Provide the (X, Y) coordinate of the cell's center where the given text is located.  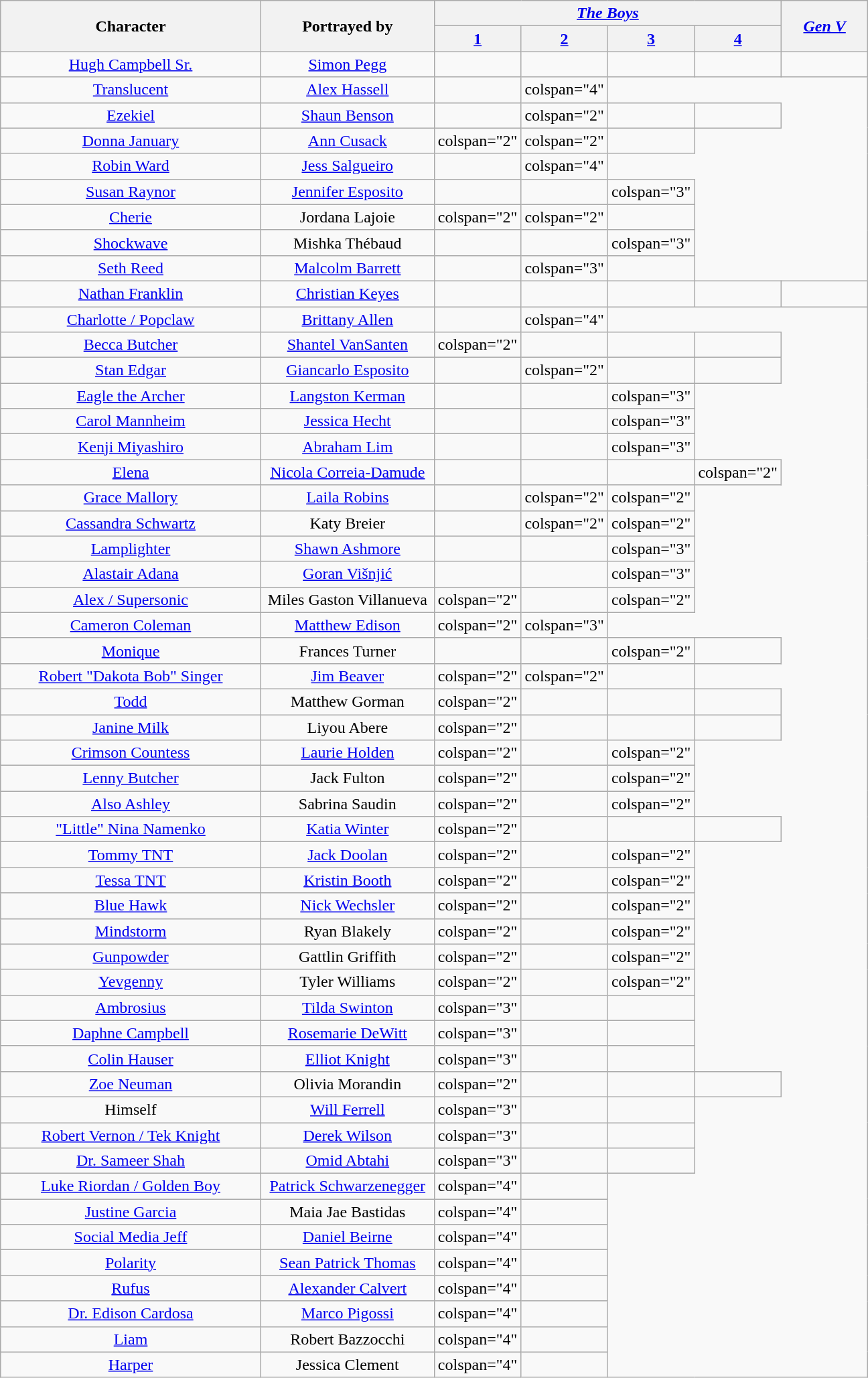
Janine Milk (131, 727)
Nick Wechsler (347, 906)
Frances Turner (347, 650)
Jennifer Esposito (347, 192)
Katia Winter (347, 829)
Monique (131, 650)
Simon Pegg (347, 64)
Harper (131, 1365)
Jessica Hecht (347, 421)
Lamplighter (131, 549)
Liyou Abere (347, 727)
Tommy TNT (131, 855)
4 (738, 39)
Cameron Coleman (131, 625)
Jessica Clement (347, 1365)
Donna January (131, 141)
Liam (131, 1339)
The Boys (607, 13)
Jim Beaver (347, 676)
"Little" Nina Namenko (131, 829)
Olivia Morandin (347, 1084)
Daniel Beirne (347, 1237)
Blue Hawk (131, 906)
Colin Hauser (131, 1058)
Susan Raynor (131, 192)
Portrayed by (347, 26)
Will Ferrell (347, 1109)
Yevgenny (131, 982)
Grace Mallory (131, 498)
Lenny Butcher (131, 778)
Daphne Campbell (131, 1033)
Shawn Ashmore (347, 549)
Polarity (131, 1263)
Jack Fulton (347, 778)
Shaun Benson (347, 115)
Elliot Knight (347, 1058)
1 (478, 39)
Also Ashley (131, 804)
Luke Riordan / Golden Boy (131, 1186)
Tilda Swinton (347, 1008)
Social Media Jeff (131, 1237)
Omid Abtahi (347, 1161)
Laurie Holden (347, 753)
Sabrina Saudin (347, 804)
2 (565, 39)
Ezekiel (131, 115)
Matthew Edison (347, 625)
Elena (131, 472)
Langston Kerman (347, 396)
Maia Jae Bastidas (347, 1212)
Robert "Dakota Bob" Singer (131, 676)
Tessa TNT (131, 880)
Rufus (131, 1288)
Ambrosius (131, 1008)
Alexander Calvert (347, 1288)
Matthew Gorman (347, 701)
Miles Gaston Villanueva (347, 600)
Tyler Williams (347, 982)
Alex Hassell (347, 90)
Seth Reed (131, 268)
Ryan Blakely (347, 931)
Shantel VanSanten (347, 345)
Malcolm Barrett (347, 268)
Zoe Neuman (131, 1084)
Derek Wilson (347, 1135)
Sean Patrick Thomas (347, 1263)
Marco Pigossi (347, 1314)
Alastair Adana (131, 574)
Alex / Supersonic (131, 600)
Eagle the Archer (131, 396)
Abraham Lim (347, 447)
Translucent (131, 90)
Dr. Edison Cardosa (131, 1314)
Carol Mannheim (131, 421)
Shockwave (131, 243)
Charlotte / Popclaw (131, 320)
Gunpowder (131, 957)
Hugh Campbell Sr. (131, 64)
Stan Edgar (131, 370)
Gattlin Griffith (347, 957)
Robert Bazzocchi (347, 1339)
Katy Breier (347, 523)
Kristin Booth (347, 880)
Patrick Schwarzenegger (347, 1186)
Robert Vernon / Tek Knight (131, 1135)
Dr. Sameer Shah (131, 1161)
Mishka Thébaud (347, 243)
Laila Robins (347, 498)
3 (651, 39)
Brittany Allen (347, 320)
Nicola Correia-Damude (347, 472)
Cherie (131, 217)
Jack Doolan (347, 855)
Becca Butcher (131, 345)
Rosemarie DeWitt (347, 1033)
Character (131, 26)
Giancarlo Esposito (347, 370)
Ann Cusack (347, 141)
Jess Salgueiro (347, 166)
Gen V (824, 26)
Kenji Miyashiro (131, 447)
Mindstorm (131, 931)
Todd (131, 701)
Jordana Lajoie (347, 217)
Goran Višnjić (347, 574)
Nathan Franklin (131, 293)
Christian Keyes (347, 293)
Himself (131, 1109)
Cassandra Schwartz (131, 523)
Justine Garcia (131, 1212)
Crimson Countess (131, 753)
Robin Ward (131, 166)
